Find where the given text appears and provide that cell's center as [x, y] coordinate. 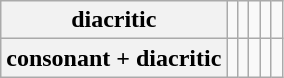
consonant + diacritic [114, 58]
diacritic [114, 20]
